Capture the cell that displays the provided text and extract its [X, Y] central coordinate. 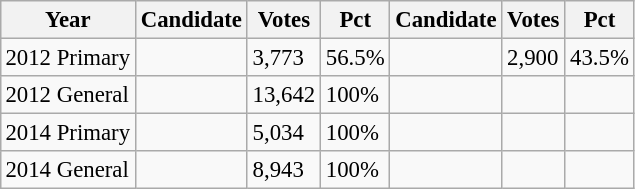
43.5% [600, 57]
5,034 [284, 133]
Year [68, 20]
2012 General [68, 95]
3,773 [284, 57]
13,642 [284, 95]
2,900 [534, 57]
8,943 [284, 170]
2012 Primary [68, 57]
2014 Primary [68, 133]
56.5% [356, 57]
2014 General [68, 170]
